Locate the cell with the specified text and output its (x, y) center coordinate. 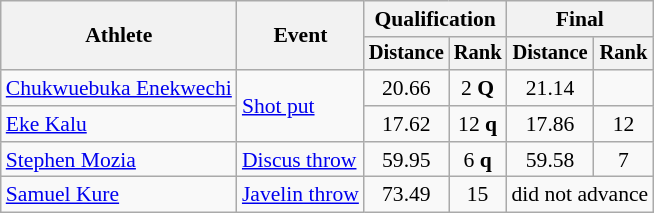
Chukwuebuka Enekwechi (119, 88)
Javelin throw (300, 195)
17.62 (406, 124)
17.86 (550, 124)
Qualification (435, 19)
did not advance (580, 195)
Samuel Kure (119, 195)
Shot put (300, 106)
20.66 (406, 88)
15 (478, 195)
Event (300, 36)
59.58 (550, 160)
2 Q (478, 88)
Discus throw (300, 160)
Final (580, 19)
6 q (478, 160)
12 (624, 124)
7 (624, 160)
Athlete (119, 36)
21.14 (550, 88)
59.95 (406, 160)
12 q (478, 124)
73.49 (406, 195)
Stephen Mozia (119, 160)
Eke Kalu (119, 124)
